Output the (X, Y) coordinate of the center of the cell containing the given text.  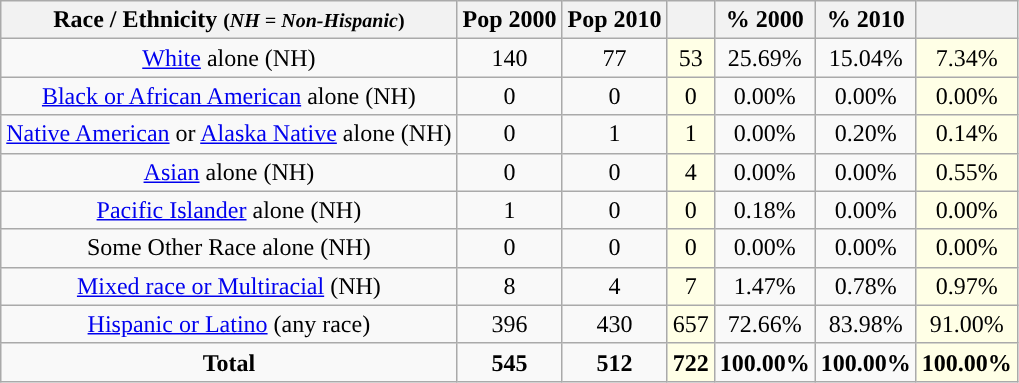
7.34% (966, 58)
% 2000 (764, 20)
Black or African American alone (NH) (229, 96)
Pop 2010 (614, 20)
0.55% (966, 172)
91.00% (966, 324)
77 (614, 58)
545 (510, 362)
Native American or Alaska Native alone (NH) (229, 134)
7 (690, 286)
Hispanic or Latino (any race) (229, 324)
Pop 2000 (510, 20)
0.14% (966, 134)
Mixed race or Multiracial (NH) (229, 286)
1.47% (764, 286)
Asian alone (NH) (229, 172)
430 (614, 324)
% 2010 (866, 20)
0.18% (764, 210)
0.20% (866, 134)
83.98% (866, 324)
25.69% (764, 58)
White alone (NH) (229, 58)
512 (614, 362)
8 (510, 286)
0.78% (866, 286)
Total (229, 362)
53 (690, 58)
15.04% (866, 58)
0.97% (966, 286)
72.66% (764, 324)
Race / Ethnicity (NH = Non-Hispanic) (229, 20)
396 (510, 324)
140 (510, 58)
Pacific Islander alone (NH) (229, 210)
Some Other Race alone (NH) (229, 248)
722 (690, 362)
657 (690, 324)
